Extract the [x, y] coordinate from the center of the cell holding the provided text.  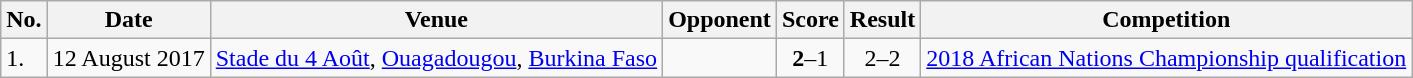
Opponent [720, 20]
2018 African Nations Championship qualification [1166, 58]
No. [24, 20]
12 August 2017 [128, 58]
2–1 [810, 58]
Score [810, 20]
Stade du 4 Août, Ouagadougou, Burkina Faso [436, 58]
1. [24, 58]
Venue [436, 20]
Competition [1166, 20]
Result [882, 20]
2–2 [882, 58]
Date [128, 20]
